Extract the [x, y] coordinate from the center of the cell holding the provided text.  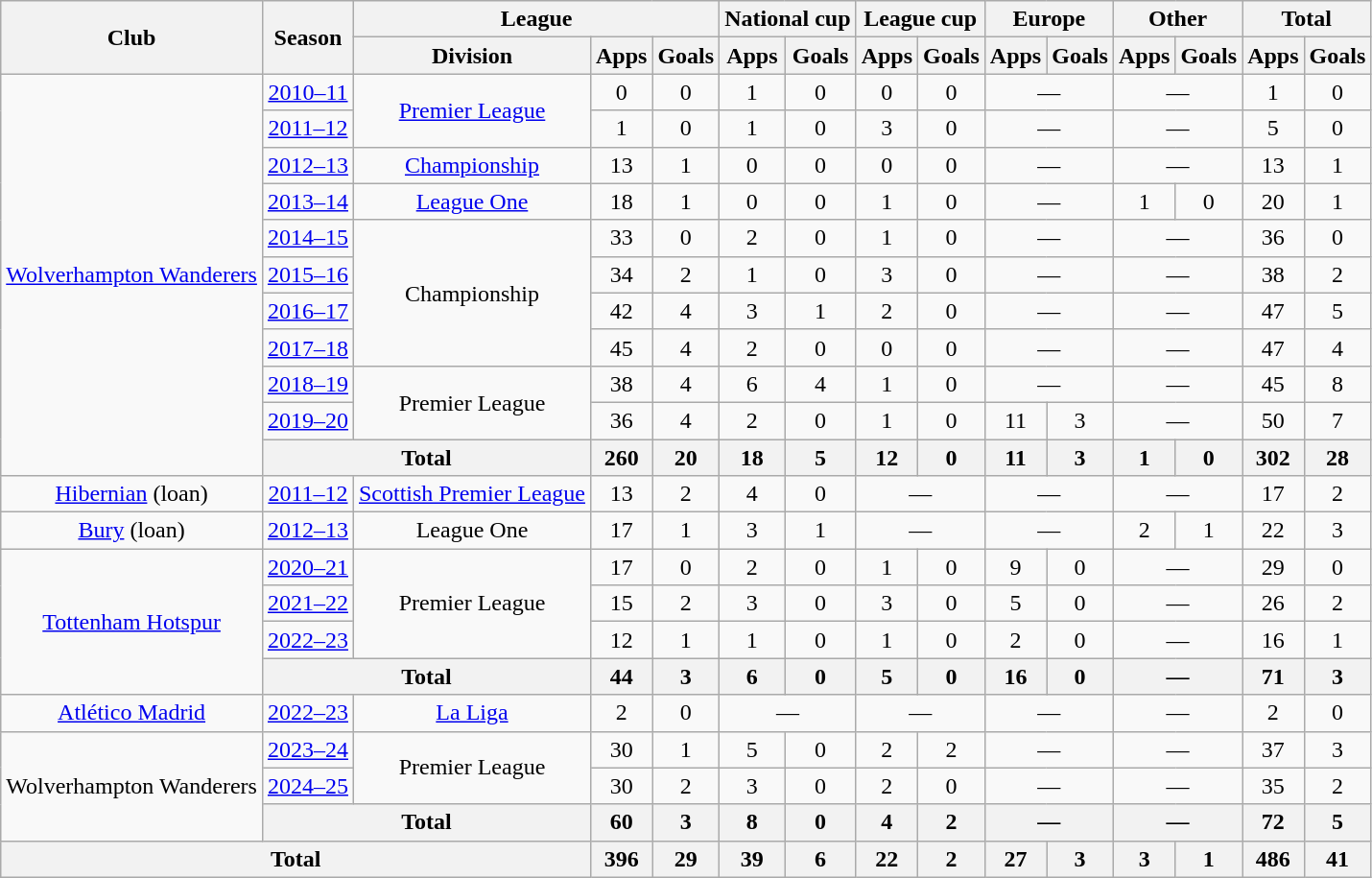
50 [1273, 420]
7 [1337, 420]
Europe [1049, 19]
2014–15 [307, 238]
Club [132, 37]
Hibernian (loan) [132, 494]
La Liga [472, 713]
Season [307, 37]
72 [1273, 822]
2024–25 [307, 786]
2016–17 [307, 311]
41 [1337, 859]
2019–20 [307, 420]
26 [1273, 604]
Division [472, 56]
42 [621, 311]
15 [621, 604]
2023–24 [307, 749]
Other [1177, 19]
2018–19 [307, 384]
League [535, 19]
2013–14 [307, 202]
39 [752, 859]
Tottenham Hotspur [132, 622]
2015–16 [307, 274]
Scottish Premier League [472, 494]
71 [1273, 676]
Bury (loan) [132, 531]
2021–22 [307, 604]
396 [621, 859]
44 [621, 676]
27 [1015, 859]
486 [1273, 859]
28 [1337, 458]
33 [621, 238]
260 [621, 458]
60 [621, 822]
Atlético Madrid [132, 713]
302 [1273, 458]
League cup [920, 19]
34 [621, 274]
2010–11 [307, 92]
2020–21 [307, 567]
37 [1273, 749]
2017–18 [307, 347]
9 [1015, 567]
National cup [788, 19]
35 [1273, 786]
